Capture the cell that displays the provided text and extract its (X, Y) central coordinate. 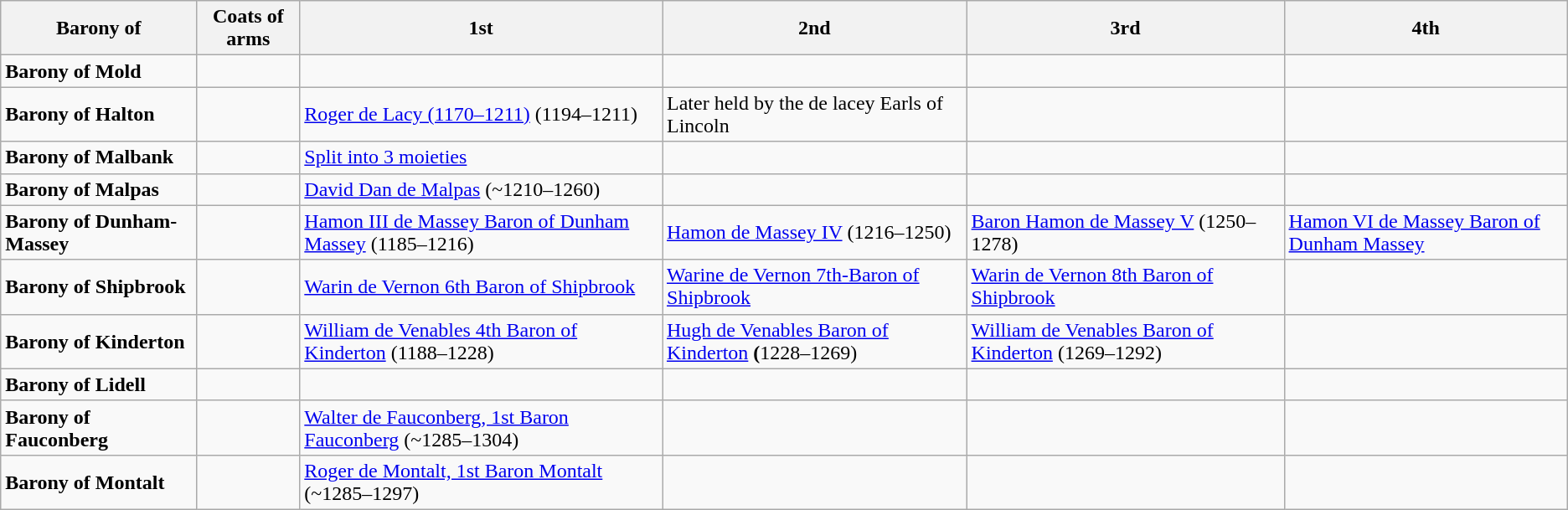
Later held by the de lacey Earls of Lincoln (814, 114)
Barony of Lidell (99, 384)
Hugh de Venables Baron of Kinderton (1228–1269) (814, 342)
Barony of Montalt (99, 482)
Hamon VI de Massey Baron of Dunham Massey (1426, 233)
Walter de Fauconberg, 1st Baron Fauconberg (~1285–1304) (481, 427)
Barony of Malpas (99, 189)
William de Venables Baron of Kinderton (1269–1292) (1126, 342)
Warin de Vernon 8th Baron of Shipbrook (1126, 286)
Barony of Kinderton (99, 342)
1st (481, 28)
Warine de Vernon 7th-Baron of Shipbrook (814, 286)
Barony of Mold (99, 71)
Baron Hamon de Massey V (1250–1278) (1126, 233)
3rd (1126, 28)
Barony of Malbank (99, 157)
4th (1426, 28)
William de Venables 4th Baron of Kinderton (1188–1228) (481, 342)
Roger de Lacy (1170–1211) (1194–1211) (481, 114)
David Dan de Malpas (~1210–1260) (481, 189)
Split into 3 moieties (481, 157)
Warin de Vernon 6th Baron of Shipbrook (481, 286)
Barony of Dunham-Massey (99, 233)
Coats of arms (248, 28)
Barony of (99, 28)
2nd (814, 28)
Hamon de Massey IV (1216–1250) (814, 233)
Roger de Montalt, 1st Baron Montalt (~1285–1297) (481, 482)
Barony of Fauconberg (99, 427)
Barony of Halton (99, 114)
Hamon III de Massey Baron of Dunham Massey (1185–1216) (481, 233)
Barony of Shipbrook (99, 286)
